Scan for the cell matching the given text and deliver its [x, y] coordinate at center. 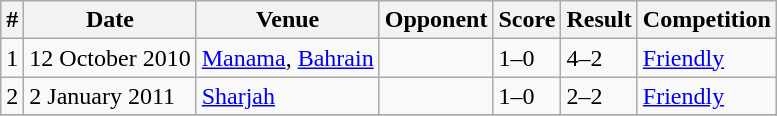
Manama, Bahrain [288, 58]
4–2 [599, 58]
Competition [706, 20]
2 January 2011 [110, 96]
2–2 [599, 96]
Opponent [436, 20]
Venue [288, 20]
1 [12, 58]
12 October 2010 [110, 58]
2 [12, 96]
Sharjah [288, 96]
Score [527, 20]
Result [599, 20]
# [12, 20]
Date [110, 20]
